Find where the given text appears and provide that cell's center as [X, Y] coordinate. 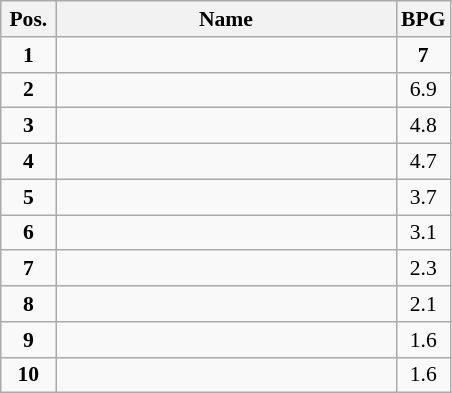
3 [28, 126]
BPG [424, 19]
6 [28, 233]
5 [28, 197]
10 [28, 375]
Pos. [28, 19]
2.3 [424, 269]
2.1 [424, 304]
9 [28, 340]
4 [28, 162]
3.1 [424, 233]
6.9 [424, 90]
3.7 [424, 197]
2 [28, 90]
4.8 [424, 126]
4.7 [424, 162]
8 [28, 304]
1 [28, 55]
Name [226, 19]
